Extract the [X, Y] coordinate from the center of the cell holding the provided text.  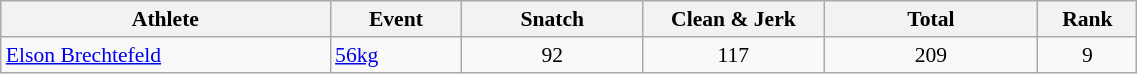
9 [1088, 55]
209 [931, 55]
56kg [396, 55]
Rank [1088, 19]
Athlete [166, 19]
Event [396, 19]
Total [931, 19]
Clean & Jerk [734, 19]
117 [734, 55]
Snatch [552, 19]
Elson Brechtefeld [166, 55]
92 [552, 55]
